Locate the cell with the specified text and output its (X, Y) center coordinate. 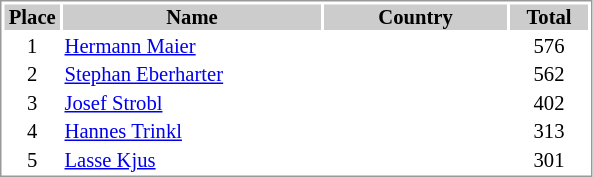
3 (32, 103)
Place (32, 17)
Name (192, 17)
Country (416, 17)
562 (549, 75)
Josef Strobl (192, 103)
2 (32, 75)
Stephan Eberharter (192, 75)
Total (549, 17)
Lasse Kjus (192, 160)
301 (549, 160)
5 (32, 160)
313 (549, 131)
402 (549, 103)
Hermann Maier (192, 46)
1 (32, 46)
Hannes Trinkl (192, 131)
4 (32, 131)
576 (549, 46)
